For the text-containing cell, return its midpoint in (x, y) coordinate format. 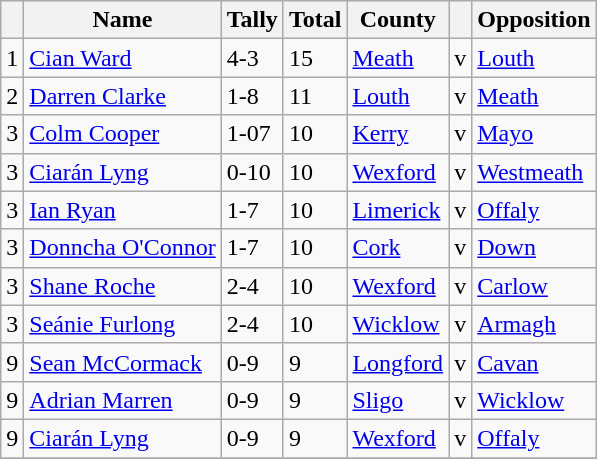
Name (122, 20)
1-8 (252, 96)
Cork (398, 248)
Down (534, 248)
0-10 (252, 172)
Sligo (398, 400)
Westmeath (534, 172)
Limerick (398, 210)
1-07 (252, 134)
Mayo (534, 134)
Longford (398, 362)
11 (315, 96)
Darren Clarke (122, 96)
Adrian Marren (122, 400)
Sean McCormack (122, 362)
Carlow (534, 286)
Tally (252, 20)
Total (315, 20)
County (398, 20)
Cian Ward (122, 58)
Shane Roche (122, 286)
Colm Cooper (122, 134)
Donncha O'Connor (122, 248)
Ian Ryan (122, 210)
Kerry (398, 134)
2 (12, 96)
Armagh (534, 324)
Seánie Furlong (122, 324)
Opposition (534, 20)
15 (315, 58)
1 (12, 58)
Cavan (534, 362)
4-3 (252, 58)
